Capture the cell that displays the provided text and extract its (X, Y) central coordinate. 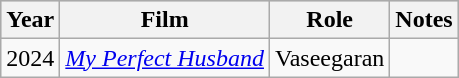
2024 (30, 58)
Year (30, 20)
Vaseegaran (329, 58)
My Perfect Husband (165, 58)
Film (165, 20)
Notes (424, 20)
Role (329, 20)
